Return the [X, Y] coordinate for the center point of the cell that contains the specified text.  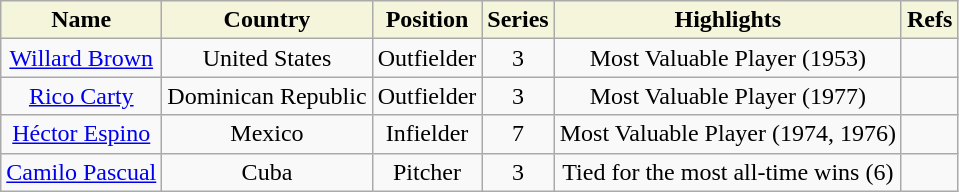
Most Valuable Player (1974, 1976) [728, 134]
United States [267, 58]
Most Valuable Player (1953) [728, 58]
Series [518, 20]
Name [82, 20]
Highlights [728, 20]
7 [518, 134]
Willard Brown [82, 58]
Refs [929, 20]
Country [267, 20]
Most Valuable Player (1977) [728, 96]
Mexico [267, 134]
Dominican Republic [267, 96]
Rico Carty [82, 96]
Position [427, 20]
Camilo Pascual [82, 172]
Pitcher [427, 172]
Cuba [267, 172]
Infielder [427, 134]
Tied for the most all-time wins (6) [728, 172]
Héctor Espino [82, 134]
